From the cell containing the given text, extract its center point as [x, y] coordinate. 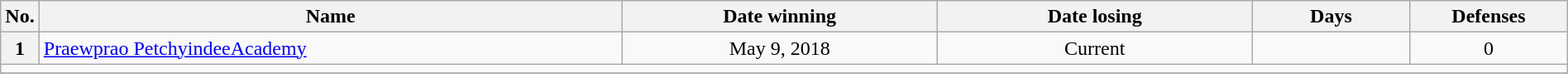
Date losing [1095, 17]
Defenses [1489, 17]
Current [1095, 48]
1 [20, 48]
No. [20, 17]
Days [1331, 17]
May 9, 2018 [779, 48]
0 [1489, 48]
Praewprao PetchyindeeAcademy [331, 48]
Date winning [779, 17]
Name [331, 17]
